Capture the cell that displays the provided text and extract its (x, y) central coordinate. 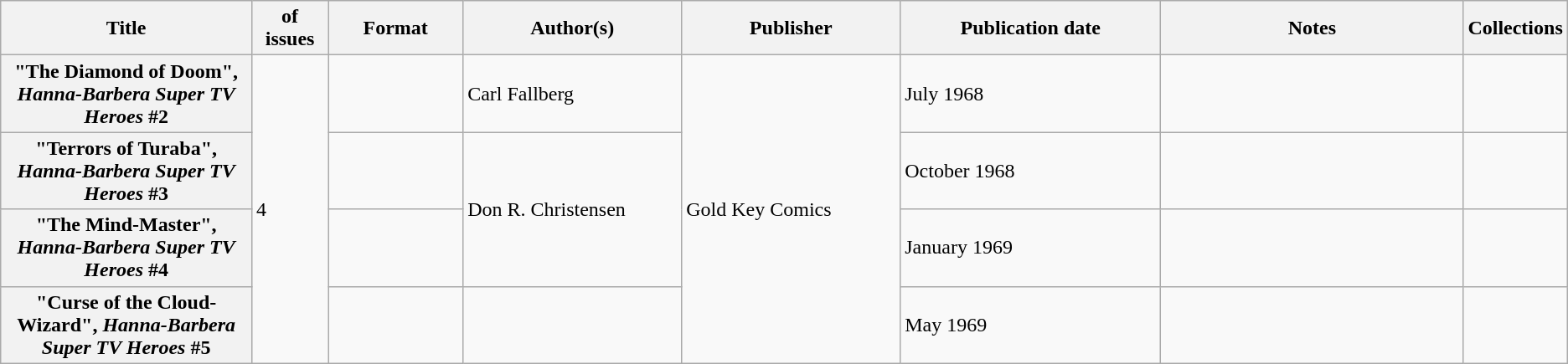
July 1968 (1030, 94)
Gold Key Comics (791, 209)
"Terrors of Turaba", Hanna-Barbera Super TV Heroes #3 (126, 171)
January 1969 (1030, 248)
Carl Fallberg (573, 94)
of issues (290, 28)
"The Diamond of Doom", Hanna-Barbera Super TV Heroes #2 (126, 94)
"The Mind-Master", Hanna-Barbera Super TV Heroes #4 (126, 248)
4 (290, 209)
October 1968 (1030, 171)
Author(s) (573, 28)
Title (126, 28)
May 1969 (1030, 325)
Notes (1312, 28)
Collections (1515, 28)
Don R. Christensen (573, 209)
"Curse of the Cloud-Wizard", Hanna-Barbera Super TV Heroes #5 (126, 325)
Publication date (1030, 28)
Publisher (791, 28)
Format (395, 28)
